Extract the (X, Y) coordinate from the center of the cell holding the provided text.  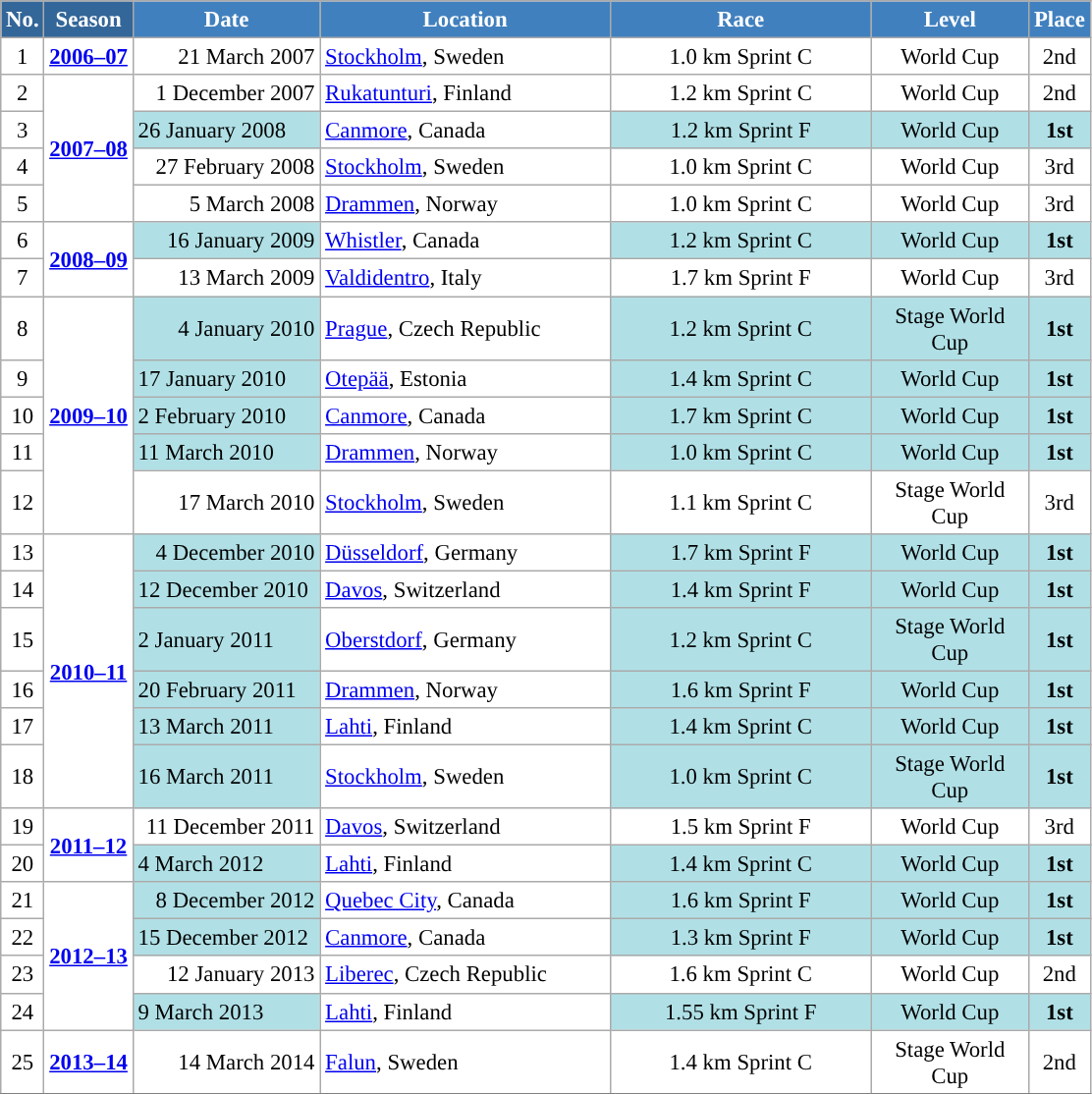
2006–07 (88, 57)
No. (23, 20)
1.1 km Sprint C (740, 503)
2010–11 (88, 672)
4 (23, 167)
9 March 2013 (226, 1012)
24 (23, 1012)
4 December 2010 (226, 553)
9 (23, 378)
20 February 2011 (226, 689)
4 January 2010 (226, 328)
21 March 2007 (226, 57)
Valdidentro, Italy (465, 278)
2007–08 (88, 148)
2009–10 (88, 415)
11 March 2010 (226, 452)
26 January 2008 (226, 131)
16 January 2009 (226, 241)
Season (88, 20)
Location (465, 20)
8 December 2012 (226, 901)
5 March 2008 (226, 204)
7 (23, 278)
12 December 2010 (226, 589)
5 (23, 204)
8 (23, 328)
11 (23, 452)
Level (951, 20)
21 (23, 901)
Whistler, Canada (465, 241)
Falun, Sweden (465, 1063)
17 January 2010 (226, 378)
2012–13 (88, 956)
23 (23, 975)
17 (23, 727)
Date (226, 20)
3 (23, 131)
2008–09 (88, 259)
1.3 km Sprint F (740, 938)
1.6 km Sprint C (740, 975)
2011–12 (88, 845)
Düsseldorf, Germany (465, 553)
Quebec City, Canada (465, 901)
15 December 2012 (226, 938)
Race (740, 20)
1.5 km Sprint F (740, 827)
Place (1060, 20)
14 (23, 589)
Otepää, Estonia (465, 378)
18 (23, 778)
2013–14 (88, 1063)
14 March 2014 (226, 1063)
22 (23, 938)
1.2 km Sprint F (740, 131)
1 (23, 57)
1.55 km Sprint F (740, 1012)
27 February 2008 (226, 167)
13 (23, 553)
2 (23, 93)
11 December 2011 (226, 827)
10 (23, 415)
20 (23, 864)
15 (23, 640)
1.4 km Sprint F (740, 589)
4 March 2012 (226, 864)
Liberec, Czech Republic (465, 975)
19 (23, 827)
12 (23, 503)
17 March 2010 (226, 503)
1 December 2007 (226, 93)
1.7 km Sprint C (740, 415)
6 (23, 241)
16 March 2011 (226, 778)
13 March 2009 (226, 278)
16 (23, 689)
25 (23, 1063)
Oberstdorf, Germany (465, 640)
13 March 2011 (226, 727)
2 February 2010 (226, 415)
Rukatunturi, Finland (465, 93)
2 January 2011 (226, 640)
Prague, Czech Republic (465, 328)
12 January 2013 (226, 975)
